Provide the (x, y) coordinate of the cell's center where the given text is located.  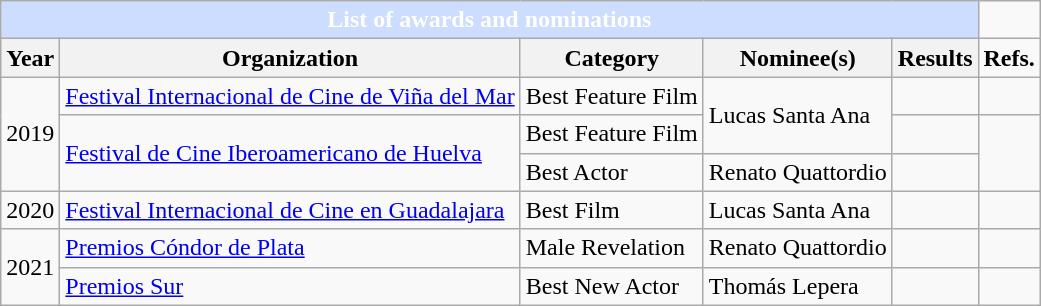
Category (612, 58)
Festival Internacional de Cine de Viña del Mar (290, 96)
Festival de Cine Iberoamericano de Huelva (290, 153)
Organization (290, 58)
Best Actor (612, 172)
Premios Sur (290, 286)
2021 (30, 267)
Festival Internacional de Cine en Guadalajara (290, 210)
Refs. (1009, 58)
Results (935, 58)
Premios Cóndor de Plata (290, 248)
2019 (30, 134)
Male Revelation (612, 248)
Best New Actor (612, 286)
2020 (30, 210)
Best Film (612, 210)
Thomás Lepera (798, 286)
List of awards and nominations (490, 20)
Nominee(s) (798, 58)
Year (30, 58)
